Provide the (x, y) coordinate of the cell's center where the given text is located.  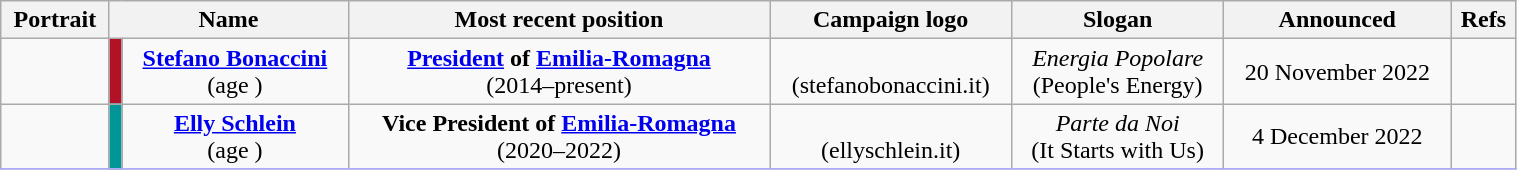
(stefanobonaccini.it) (891, 72)
Portrait (55, 20)
President of Emilia-Romagna(2014–present) (559, 72)
Parte da Noi(It Starts with Us) (1117, 136)
Refs (1484, 20)
Elly Schlein(age ) (235, 136)
Stefano Bonaccini(age ) (235, 72)
Name (228, 20)
4 December 2022 (1338, 136)
Campaign logo (891, 20)
Vice President of Emilia-Romagna(2020–2022) (559, 136)
Most recent position (559, 20)
(ellyschlein.it) (891, 136)
20 November 2022 (1338, 72)
Announced (1338, 20)
Slogan (1117, 20)
Energia Popolare(People's Energy) (1117, 72)
